Output the [x, y] coordinate of the center of the cell containing the given text.  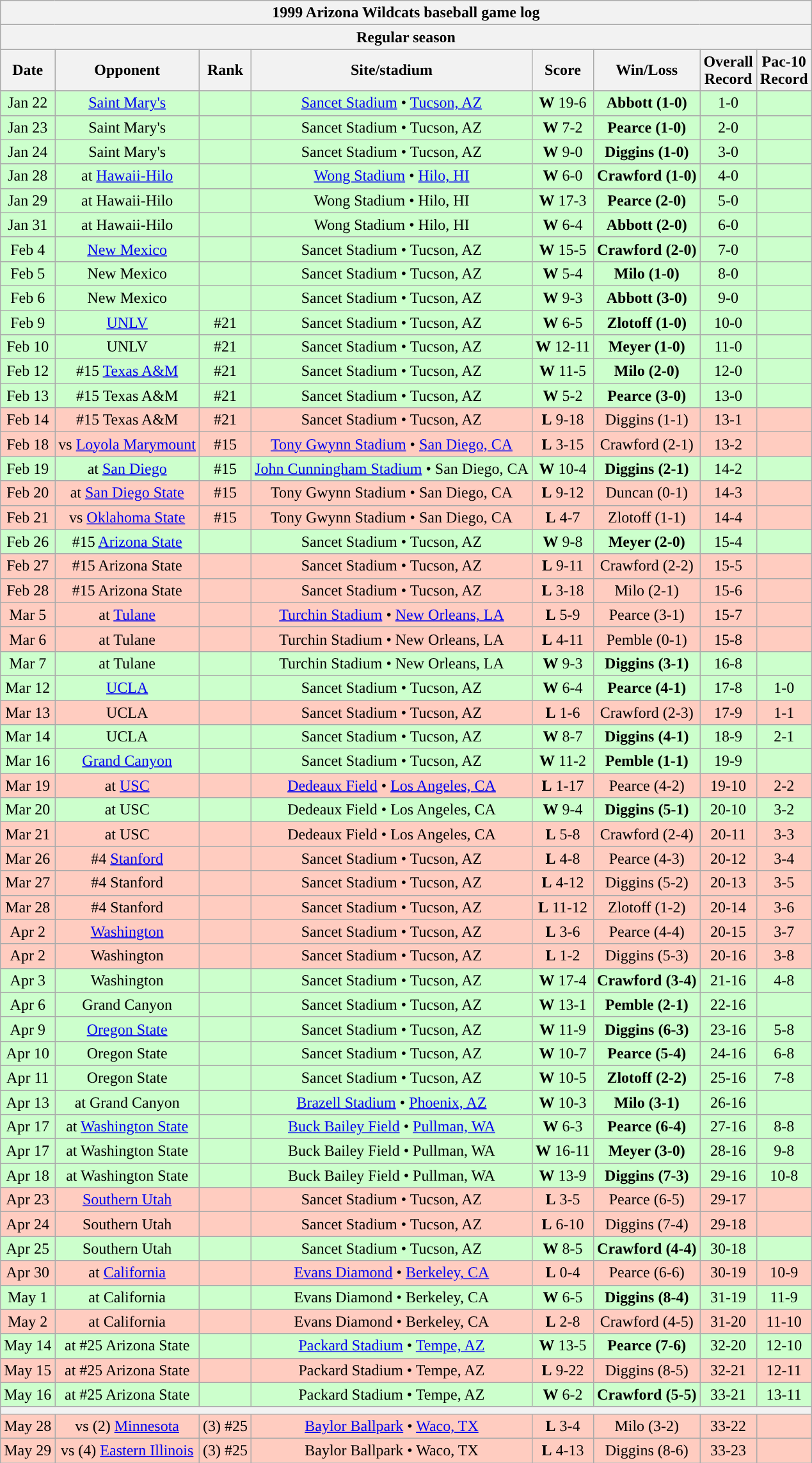
Feb 20 [28, 493]
Mar 27 [28, 883]
Site/stadium [392, 70]
1999 Arizona Wildcats baseball game log [406, 13]
Milo (1-0) [647, 273]
OverallRecord [728, 70]
20-16 [728, 956]
Apr 24 [28, 1224]
Opponent [127, 70]
11-0 [728, 347]
at San Diego State [127, 493]
Win/Loss [647, 70]
Abbott (1-0) [647, 103]
Apr 3 [28, 980]
Zlotoff (1-1) [647, 517]
3-2 [784, 810]
W 17-3 [562, 200]
29-16 [728, 1176]
vs Loyola Marymount [127, 444]
Meyer (2-0) [647, 542]
Feb 10 [28, 347]
Diggins (4-1) [647, 737]
L 4-13 [562, 1450]
Diggins (7-3) [647, 1176]
10-8 [784, 1176]
Diggins (5-2) [647, 883]
W 13-9 [562, 1176]
Pearce (2-0) [647, 200]
L 6-10 [562, 1224]
Pemble (2-1) [647, 1005]
6-8 [784, 1053]
21-16 [728, 980]
29-18 [728, 1224]
vs (2) Minnesota [127, 1426]
W 5-4 [562, 273]
Jan 31 [28, 225]
W 10-4 [562, 469]
W 17-4 [562, 980]
12-10 [784, 1346]
W 5-2 [562, 396]
Pearce (6-6) [647, 1273]
15-7 [728, 615]
W 10-5 [562, 1078]
W 13-1 [562, 1005]
18-9 [728, 737]
13-1 [728, 420]
Apr 30 [28, 1273]
L 2-8 [562, 1322]
Feb 27 [28, 566]
14-2 [728, 469]
L 5-9 [562, 615]
W 9-0 [562, 152]
Feb 18 [28, 444]
Mar 19 [28, 786]
27-16 [728, 1127]
Duncan (0-1) [647, 493]
L 9-12 [562, 493]
28-16 [728, 1151]
Milo (2-0) [647, 371]
6-0 [728, 225]
19-10 [728, 786]
Mar 12 [28, 688]
11-10 [784, 1322]
Apr 10 [28, 1053]
20-11 [728, 834]
10-9 [784, 1273]
W 10-7 [562, 1053]
26-16 [728, 1102]
13-11 [784, 1394]
L 1-17 [562, 786]
Diggins (1-1) [647, 420]
W 6-2 [562, 1394]
Crawford (2-4) [647, 834]
W 16-11 [562, 1151]
20-13 [728, 883]
3-3 [784, 834]
May 14 [28, 1346]
Milo (2-1) [647, 590]
at Grand Canyon [127, 1102]
Pearce (4-2) [647, 786]
30-19 [728, 1273]
W 8-7 [562, 737]
Pearce (3-0) [647, 396]
17-9 [728, 713]
L 9-11 [562, 566]
Feb 13 [28, 396]
Diggins (8-5) [647, 1370]
3-0 [728, 152]
20-12 [728, 859]
3-6 [784, 907]
W 8-5 [562, 1249]
Apr 25 [28, 1249]
Crawford (4-4) [647, 1249]
Pearce (4-3) [647, 859]
Crawford (5-5) [647, 1394]
Pemble (0-1) [647, 639]
Apr 11 [28, 1078]
Feb 4 [28, 249]
20-10 [728, 810]
3-5 [784, 883]
Crawford (4-5) [647, 1322]
17-8 [728, 688]
33-22 [728, 1426]
at San Diego [127, 469]
12-11 [784, 1370]
Pearce (7-6) [647, 1346]
8-8 [784, 1127]
Crawford (2-3) [647, 713]
7-0 [728, 249]
2-2 [784, 786]
L 11-12 [562, 907]
29-17 [728, 1200]
19-9 [728, 761]
Pac-10Record [784, 70]
vs Oklahoma State [127, 517]
11-9 [784, 1297]
Jan 24 [28, 152]
5-8 [784, 1029]
L 3-18 [562, 590]
Mar 6 [28, 639]
Zlotoff (1-2) [647, 907]
Apr 9 [28, 1029]
Feb 26 [28, 542]
Diggins (8-4) [647, 1297]
Feb 28 [28, 590]
May 15 [28, 1370]
4-0 [728, 176]
30-18 [728, 1249]
L 5-8 [562, 834]
W 6-3 [562, 1127]
May 1 [28, 1297]
W 9-4 [562, 810]
20-15 [728, 932]
Milo (3-2) [647, 1426]
Feb 12 [28, 371]
24-16 [728, 1053]
Abbott (2-0) [647, 225]
12-0 [728, 371]
31-19 [728, 1297]
L 9-22 [562, 1370]
15-4 [728, 542]
14-3 [728, 493]
3-7 [784, 932]
W 11-5 [562, 371]
23-16 [728, 1029]
32-21 [728, 1370]
L 4-7 [562, 517]
L 4-8 [562, 859]
L 0-4 [562, 1273]
L 3-15 [562, 444]
Jan 28 [28, 176]
7-8 [784, 1078]
Diggins (3-1) [647, 663]
May 29 [28, 1450]
Crawford (3-4) [647, 980]
W 12-11 [562, 347]
22-16 [728, 1005]
Pearce (6-4) [647, 1127]
Diggins (1-0) [647, 152]
L 3-4 [562, 1426]
Feb 19 [28, 469]
1-1 [784, 713]
Abbott (3-0) [647, 298]
Brazell Stadium • Phoenix, AZ [392, 1102]
Apr 23 [28, 1200]
13-0 [728, 396]
Meyer (1-0) [647, 347]
33-21 [728, 1394]
Apr 18 [28, 1176]
2-1 [784, 737]
Crawford (2-0) [647, 249]
Crawford (1-0) [647, 176]
5-0 [728, 200]
Rank [225, 70]
Mar 20 [28, 810]
Pearce (3-1) [647, 615]
Score [562, 70]
Feb 21 [28, 517]
3-8 [784, 956]
9-0 [728, 298]
W 19-6 [562, 103]
Apr 6 [28, 1005]
Mar 5 [28, 615]
15-8 [728, 639]
Mar 26 [28, 859]
W 9-8 [562, 542]
Diggins (2-1) [647, 469]
W 15-5 [562, 249]
W 10-3 [562, 1102]
25-16 [728, 1078]
31-20 [728, 1322]
Feb 5 [28, 273]
33-23 [728, 1450]
Pearce (6-5) [647, 1200]
May 28 [28, 1426]
Pearce (4-1) [647, 688]
Date [28, 70]
Feb 14 [28, 420]
Pearce (5-4) [647, 1053]
Milo (3-1) [647, 1102]
Meyer (3-0) [647, 1151]
Pearce (4-4) [647, 932]
John Cunningham Stadium • San Diego, CA [392, 469]
Zlotoff (1-0) [647, 322]
3-4 [784, 859]
Crawford (2-1) [647, 444]
Mar 14 [28, 737]
L 3-6 [562, 932]
W 6-0 [562, 176]
W 7-2 [562, 127]
4-8 [784, 980]
Diggins (6-3) [647, 1029]
Diggins (8-6) [647, 1450]
Jan 23 [28, 127]
16-8 [728, 663]
Apr 13 [28, 1102]
Diggins (7-4) [647, 1224]
9-8 [784, 1151]
L 4-12 [562, 883]
Feb 9 [28, 322]
May 2 [28, 1322]
15-5 [728, 566]
Diggins (5-3) [647, 956]
Jan 29 [28, 200]
vs (4) Eastern Illinois [127, 1450]
Pearce (1-0) [647, 127]
Jan 22 [28, 103]
Pemble (1-1) [647, 761]
2-0 [728, 127]
32-20 [728, 1346]
Diggins (5-1) [647, 810]
L 3-5 [562, 1200]
Crawford (2-2) [647, 566]
L 1-2 [562, 956]
15-6 [728, 590]
Mar 28 [28, 907]
L 9-18 [562, 420]
L 1-6 [562, 713]
W 11-9 [562, 1029]
L 4-11 [562, 639]
W 13-5 [562, 1346]
Mar 21 [28, 834]
W 11-2 [562, 761]
Mar 7 [28, 663]
Regular season [406, 37]
Zlotoff (2-2) [647, 1078]
8-0 [728, 273]
Mar 16 [28, 761]
10-0 [728, 322]
13-2 [728, 444]
20-14 [728, 907]
May 16 [28, 1394]
Mar 13 [28, 713]
Feb 6 [28, 298]
14-4 [728, 517]
